Return (X, Y) of the center of cell containing provided text 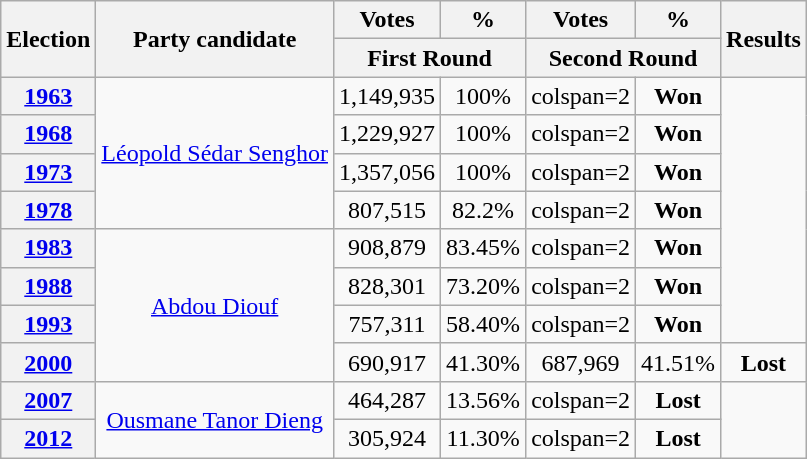
1983 (48, 248)
41.51% (678, 362)
41.30% (484, 362)
1988 (48, 286)
2012 (48, 438)
58.40% (484, 324)
Ousmane Tanor Dieng (215, 419)
82.2% (484, 210)
13.56% (484, 400)
828,301 (386, 286)
1973 (48, 172)
83.45% (484, 248)
908,879 (386, 248)
1978 (48, 210)
Abdou Diouf (215, 305)
464,287 (386, 400)
305,924 (386, 438)
1,357,056 (386, 172)
1968 (48, 134)
First Round (429, 58)
807,515 (386, 210)
11.30% (484, 438)
Results (764, 39)
1,229,927 (386, 134)
757,311 (386, 324)
1,149,935 (386, 96)
690,917 (386, 362)
687,969 (581, 362)
1993 (48, 324)
1963 (48, 96)
Second Round (624, 58)
73.20% (484, 286)
2007 (48, 400)
Léopold Sédar Senghor (215, 153)
2000 (48, 362)
Election (48, 39)
Party candidate (215, 39)
